Output the [X, Y] coordinate of the center of the cell containing the given text.  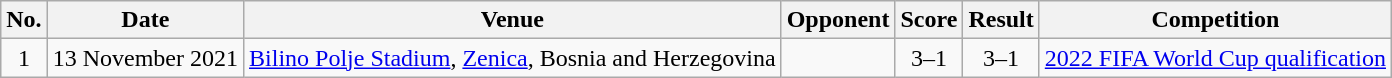
Score [929, 20]
Bilino Polje Stadium, Zenica, Bosnia and Herzegovina [513, 58]
Competition [1215, 20]
Date [145, 20]
Venue [513, 20]
Result [1001, 20]
13 November 2021 [145, 58]
1 [24, 58]
Opponent [838, 20]
No. [24, 20]
2022 FIFA World Cup qualification [1215, 58]
